Search for the cell housing the specified text and yield its (X, Y) center coordinate. 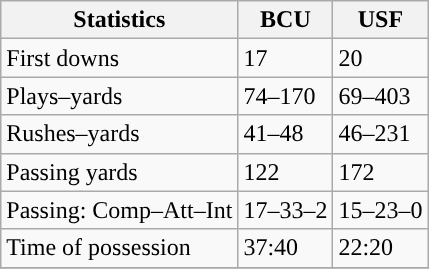
First downs (120, 58)
Time of possession (120, 248)
20 (380, 58)
69–403 (380, 96)
USF (380, 20)
37:40 (286, 248)
Statistics (120, 20)
122 (286, 172)
17 (286, 58)
172 (380, 172)
Passing yards (120, 172)
74–170 (286, 96)
Passing: Comp–Att–Int (120, 210)
17–33–2 (286, 210)
Rushes–yards (120, 134)
15–23–0 (380, 210)
41–48 (286, 134)
Plays–yards (120, 96)
BCU (286, 20)
22:20 (380, 248)
46–231 (380, 134)
